For the text-containing cell, return its midpoint in (X, Y) coordinate format. 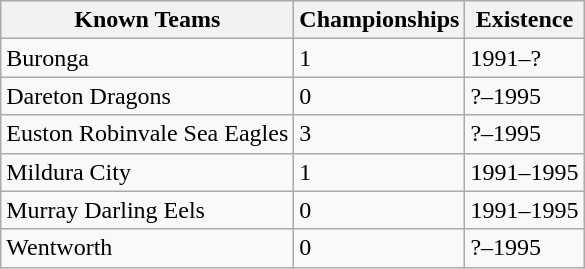
Wentworth (148, 248)
3 (380, 134)
Championships (380, 20)
Mildura City (148, 172)
Murray Darling Eels (148, 210)
1991–? (524, 58)
Existence (524, 20)
Buronga (148, 58)
Euston Robinvale Sea Eagles (148, 134)
Dareton Dragons (148, 96)
Known Teams (148, 20)
